Locate the cell with the specified text and output its (X, Y) center coordinate. 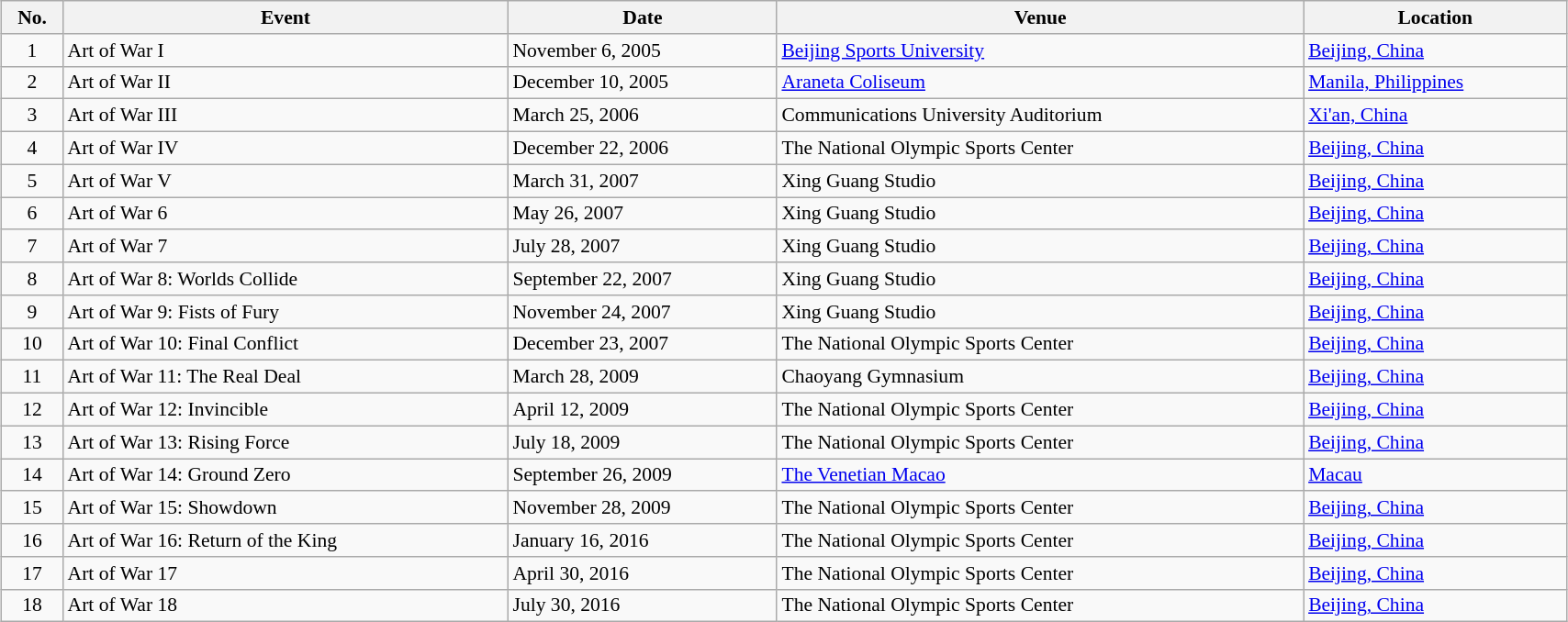
Art of War I (285, 50)
Araneta Coliseum (1040, 83)
April 30, 2016 (643, 572)
April 12, 2009 (643, 409)
3 (33, 116)
Chaoyang Gymnasium (1040, 377)
November 6, 2005 (643, 50)
Art of War 10: Final Conflict (285, 344)
Art of War 16: Return of the King (285, 540)
1 (33, 50)
Event (285, 17)
Art of War 12: Invincible (285, 409)
March 28, 2009 (643, 377)
Communications University Auditorium (1040, 116)
Date (643, 17)
November 24, 2007 (643, 311)
December 23, 2007 (643, 344)
The Venetian Macao (1040, 475)
Art of War III (285, 116)
No. (33, 17)
Art of War V (285, 181)
Art of War II (285, 83)
12 (33, 409)
Art of War IV (285, 148)
Macau (1435, 475)
Xi'an, China (1435, 116)
Beijing Sports University (1040, 50)
Art of War 6 (285, 213)
5 (33, 181)
Art of War 14: Ground Zero (285, 475)
13 (33, 442)
2 (33, 83)
March 25, 2006 (643, 116)
May 26, 2007 (643, 213)
Art of War 15: Showdown (285, 507)
Art of War 18 (285, 605)
4 (33, 148)
December 22, 2006 (643, 148)
September 22, 2007 (643, 279)
July 18, 2009 (643, 442)
Art of War 7 (285, 246)
Art of War 13: Rising Force (285, 442)
July 28, 2007 (643, 246)
6 (33, 213)
Art of War 17 (285, 572)
Venue (1040, 17)
Art of War 8: Worlds Collide (285, 279)
December 10, 2005 (643, 83)
July 30, 2016 (643, 605)
Location (1435, 17)
Art of War 9: Fists of Fury (285, 311)
Manila, Philippines (1435, 83)
7 (33, 246)
March 31, 2007 (643, 181)
Art of War 11: The Real Deal (285, 377)
January 16, 2016 (643, 540)
11 (33, 377)
18 (33, 605)
16 (33, 540)
15 (33, 507)
14 (33, 475)
8 (33, 279)
9 (33, 311)
September 26, 2009 (643, 475)
10 (33, 344)
17 (33, 572)
November 28, 2009 (643, 507)
